Find where the given text appears and provide that cell's center as [x, y] coordinate. 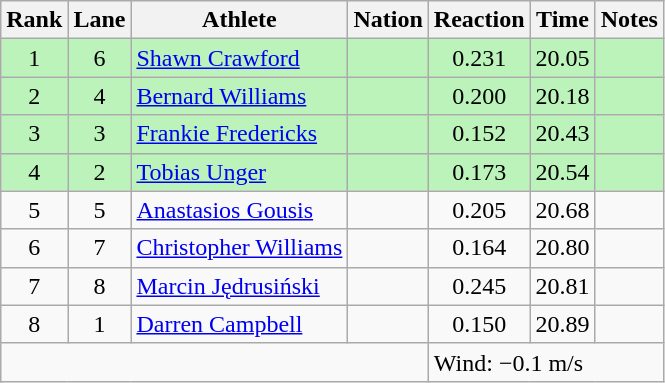
0.205 [479, 210]
20.05 [562, 58]
Notes [629, 20]
0.245 [479, 286]
Shawn Crawford [240, 58]
Marcin Jędrusiński [240, 286]
0.164 [479, 248]
Frankie Fredericks [240, 134]
0.152 [479, 134]
20.89 [562, 324]
Darren Campbell [240, 324]
Rank [34, 20]
Tobias Unger [240, 172]
20.54 [562, 172]
Lane [100, 20]
Christopher Williams [240, 248]
20.68 [562, 210]
Bernard Williams [240, 96]
20.81 [562, 286]
0.200 [479, 96]
0.173 [479, 172]
20.80 [562, 248]
Athlete [240, 20]
Nation [388, 20]
Anastasios Gousis [240, 210]
Time [562, 20]
20.43 [562, 134]
Wind: −0.1 m/s [546, 362]
0.150 [479, 324]
0.231 [479, 58]
20.18 [562, 96]
Reaction [479, 20]
